From the cell containing the given text, extract its center point as [X, Y] coordinate. 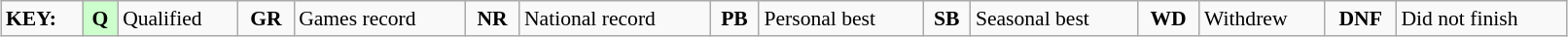
SB [947, 18]
KEY: [42, 18]
Games record [379, 18]
Seasonal best [1054, 18]
National record [615, 18]
WD [1168, 18]
PB [735, 18]
Q [100, 18]
NR [492, 18]
DNF [1361, 18]
GR [267, 18]
Did not finish [1481, 18]
Withdrew [1263, 18]
Qualified [178, 18]
Personal best [840, 18]
